From the cell containing the given text, extract its center point as (x, y) coordinate. 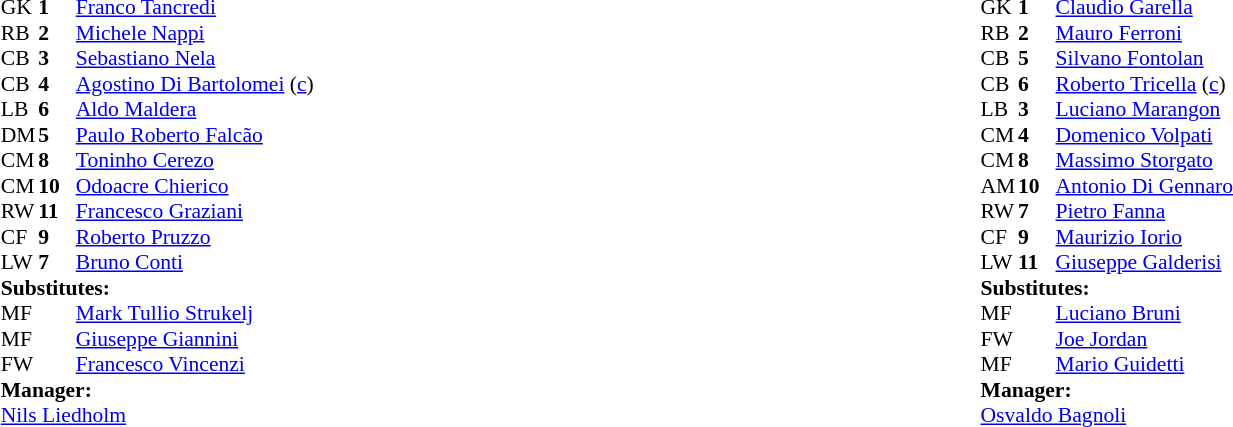
Francesco Vincenzi (195, 365)
Luciano Bruni (1144, 313)
Silvano Fontolan (1144, 59)
Bruno Conti (195, 263)
Giuseppe Giannini (195, 339)
Luciano Marangon (1144, 109)
Domenico Volpati (1144, 135)
Agostino Di Bartolomei (c) (195, 84)
Michele Nappi (195, 33)
Roberto Pruzzo (195, 237)
Aldo Maldera (195, 109)
Maurizio Iorio (1144, 237)
Paulo Roberto Falcão (195, 135)
Giuseppe Galderisi (1144, 263)
AM (1000, 186)
Roberto Tricella (c) (1144, 84)
Antonio Di Gennaro (1144, 186)
Mark Tullio Strukelj (195, 313)
Sebastiano Nela (195, 59)
DM (20, 135)
Francesco Graziani (195, 211)
Toninho Cerezo (195, 161)
Pietro Fanna (1144, 211)
Mario Guidetti (1144, 365)
Massimo Storgato (1144, 161)
Odoacre Chierico (195, 186)
Joe Jordan (1144, 339)
Mauro Ferroni (1144, 33)
